Pinpoint the cell where the given text exists, returning its [x, y] midpoint coordinate. 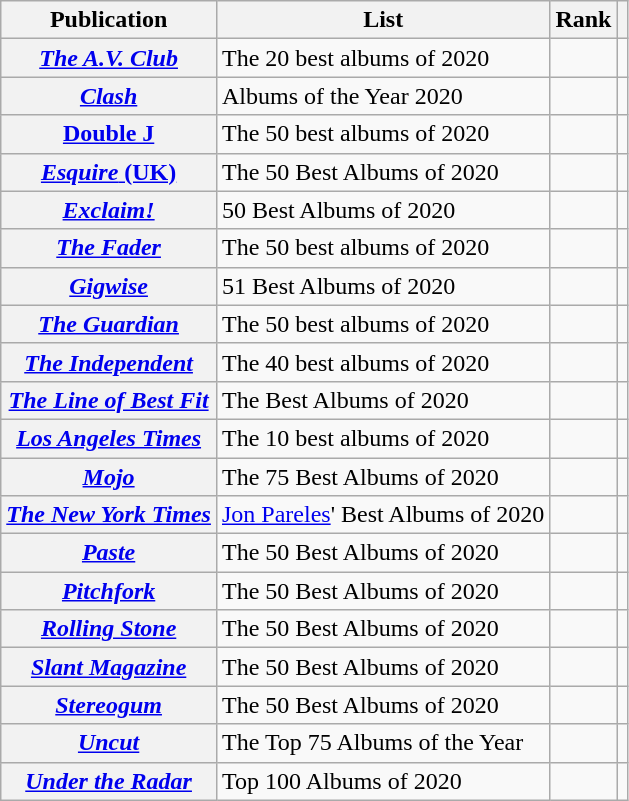
The 10 best albums of 2020 [382, 438]
The 20 best albums of 2020 [382, 58]
Slant Magazine [109, 667]
Esquire (UK) [109, 172]
The Independent [109, 362]
50 Best Albums of 2020 [382, 210]
The Top 75 Albums of the Year [382, 743]
Double J [109, 134]
Clash [109, 96]
Paste [109, 553]
The New York Times [109, 515]
Pitchfork [109, 591]
The Fader [109, 248]
Stereogum [109, 705]
Uncut [109, 743]
The A.V. Club [109, 58]
Gigwise [109, 286]
The 75 Best Albums of 2020 [382, 477]
Exclaim! [109, 210]
The Best Albums of 2020 [382, 400]
Mojo [109, 477]
Jon Pareles' Best Albums of 2020 [382, 515]
Rolling Stone [109, 629]
The Line of Best Fit [109, 400]
Publication [109, 20]
51 Best Albums of 2020 [382, 286]
The 40 best albums of 2020 [382, 362]
The Guardian [109, 324]
Rank [584, 20]
Albums of the Year 2020 [382, 96]
List [382, 20]
Top 100 Albums of 2020 [382, 781]
Los Angeles Times [109, 438]
Under the Radar [109, 781]
